Find where the given text appears and provide that cell's center as (x, y) coordinate. 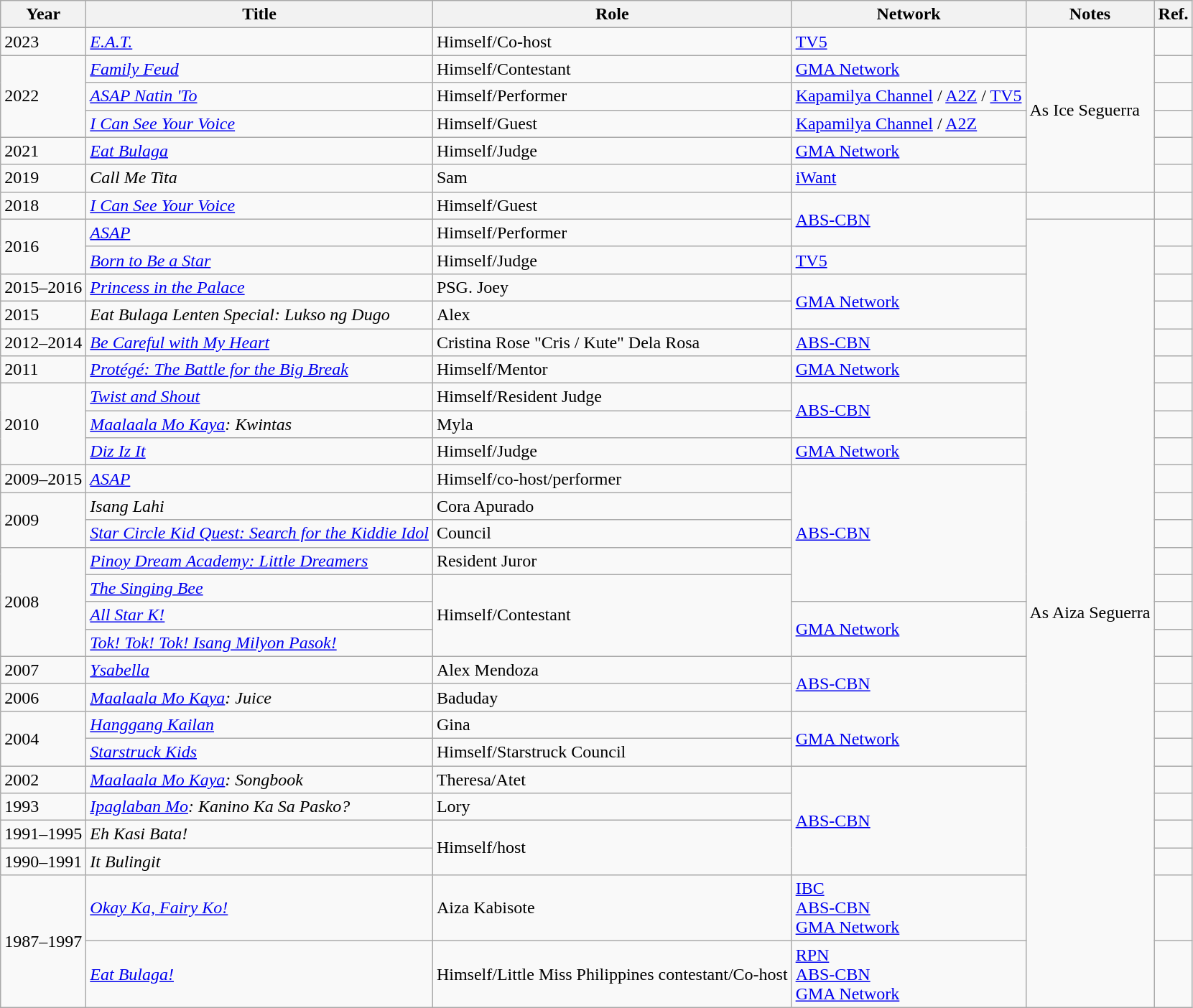
2011 (43, 370)
2015 (43, 314)
RPNABS-CBNGMA Network (909, 974)
2015–2016 (43, 287)
Isang Lahi (260, 506)
Maalaala Mo Kaya: Juice (260, 697)
Himself/co-host/performer (612, 479)
Ysabella (260, 670)
Aiza Kabisote (612, 908)
IBCABS-CBNGMA Network (909, 908)
2023 (43, 42)
Year (43, 14)
Title (260, 14)
Family Feud (260, 69)
Role (612, 14)
Ipaglaban Mo: Kanino Ka Sa Pasko? (260, 807)
E.A.T. (260, 42)
Born to Be a Star (260, 260)
Himself/Little Miss Philippines contestant/Co-host (612, 974)
Kapamilya Channel / A2Z (909, 123)
It Bulingit (260, 862)
Okay Ka, Fairy Ko! (260, 908)
2012–2014 (43, 342)
Star Circle Kid Quest: Search for the Kiddie Idol (260, 533)
Himself/Co-host (612, 42)
2006 (43, 697)
Pinoy Dream Academy: Little Dreamers (260, 561)
2018 (43, 205)
Ref. (1174, 14)
Resident Juror (612, 561)
2002 (43, 779)
Maalaala Mo Kaya: Songbook (260, 779)
As Ice Seguerra (1090, 110)
Himself/host (612, 848)
2016 (43, 246)
Himself/Mentor (612, 370)
Alex (612, 314)
Notes (1090, 14)
Call Me Tita (260, 178)
Himself/Starstruck Council (612, 752)
2010 (43, 424)
2008 (43, 602)
Eat Bulaga! (260, 974)
PSG. Joey (612, 287)
Be Careful with My Heart (260, 342)
Protégé: The Battle for the Big Break (260, 370)
Gina (612, 724)
Eat Bulaga Lenten Special: Lukso ng Dugo (260, 314)
2019 (43, 178)
Lory (612, 807)
Baduday (612, 697)
Tok! Tok! Tok! Isang Milyon Pasok! (260, 643)
Maalaala Mo Kaya: Kwintas (260, 424)
All Star K! (260, 615)
Diz Iz It (260, 452)
Network (909, 14)
Myla (612, 424)
Theresa/Atet (612, 779)
2004 (43, 738)
2007 (43, 670)
2022 (43, 96)
The Singing Bee (260, 588)
iWant (909, 178)
1993 (43, 807)
Princess in the Palace (260, 287)
Cora Apurado (612, 506)
2009 (43, 520)
Twist and Shout (260, 397)
Hanggang Kailan (260, 724)
2009–2015 (43, 479)
Sam (612, 178)
ASAP Natin 'To (260, 96)
1990–1991 (43, 862)
Kapamilya Channel / A2Z / TV5 (909, 96)
As Aiza Seguerra (1090, 613)
1987–1997 (43, 941)
Eat Bulaga (260, 151)
Himself/Resident Judge (612, 397)
Eh Kasi Bata! (260, 834)
Starstruck Kids (260, 752)
Council (612, 533)
1991–1995 (43, 834)
Cristina Rose "Cris / Kute" Dela Rosa (612, 342)
2021 (43, 151)
Alex Mendoza (612, 670)
